Find where the given text appears and provide that cell's center as [X, Y] coordinate. 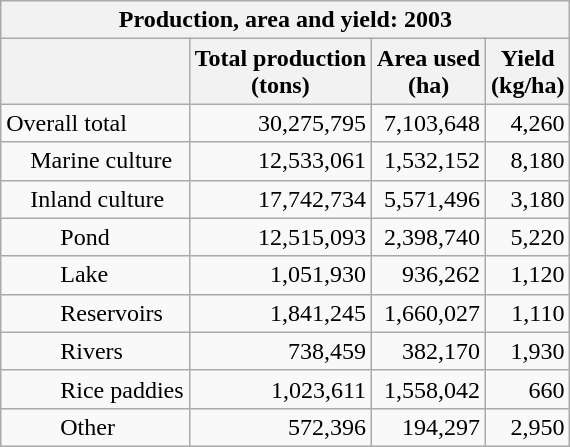
4,260 [528, 123]
Overall total [95, 123]
738,459 [280, 351]
Marine culture [95, 161]
1,841,245 [280, 313]
Rivers [95, 351]
1,110 [528, 313]
3,180 [528, 199]
660 [528, 389]
Yield(kg/ha) [528, 72]
936,262 [429, 275]
17,742,734 [280, 199]
Total production(tons) [280, 72]
Area used(ha) [429, 72]
5,220 [528, 237]
Inland culture [95, 199]
1,120 [528, 275]
Reservoirs [95, 313]
Other [95, 427]
Pond [95, 237]
1,558,042 [429, 389]
7,103,648 [429, 123]
1,660,027 [429, 313]
1,930 [528, 351]
30,275,795 [280, 123]
572,396 [280, 427]
2,950 [528, 427]
12,533,061 [280, 161]
1,532,152 [429, 161]
1,051,930 [280, 275]
12,515,093 [280, 237]
194,297 [429, 427]
Rice paddies [95, 389]
382,170 [429, 351]
Production, area and yield: 2003 [286, 20]
5,571,496 [429, 199]
Lake [95, 275]
8,180 [528, 161]
1,023,611 [280, 389]
2,398,740 [429, 237]
